Determine the [x, y] coordinate at the center of the cell enclosing the given text.  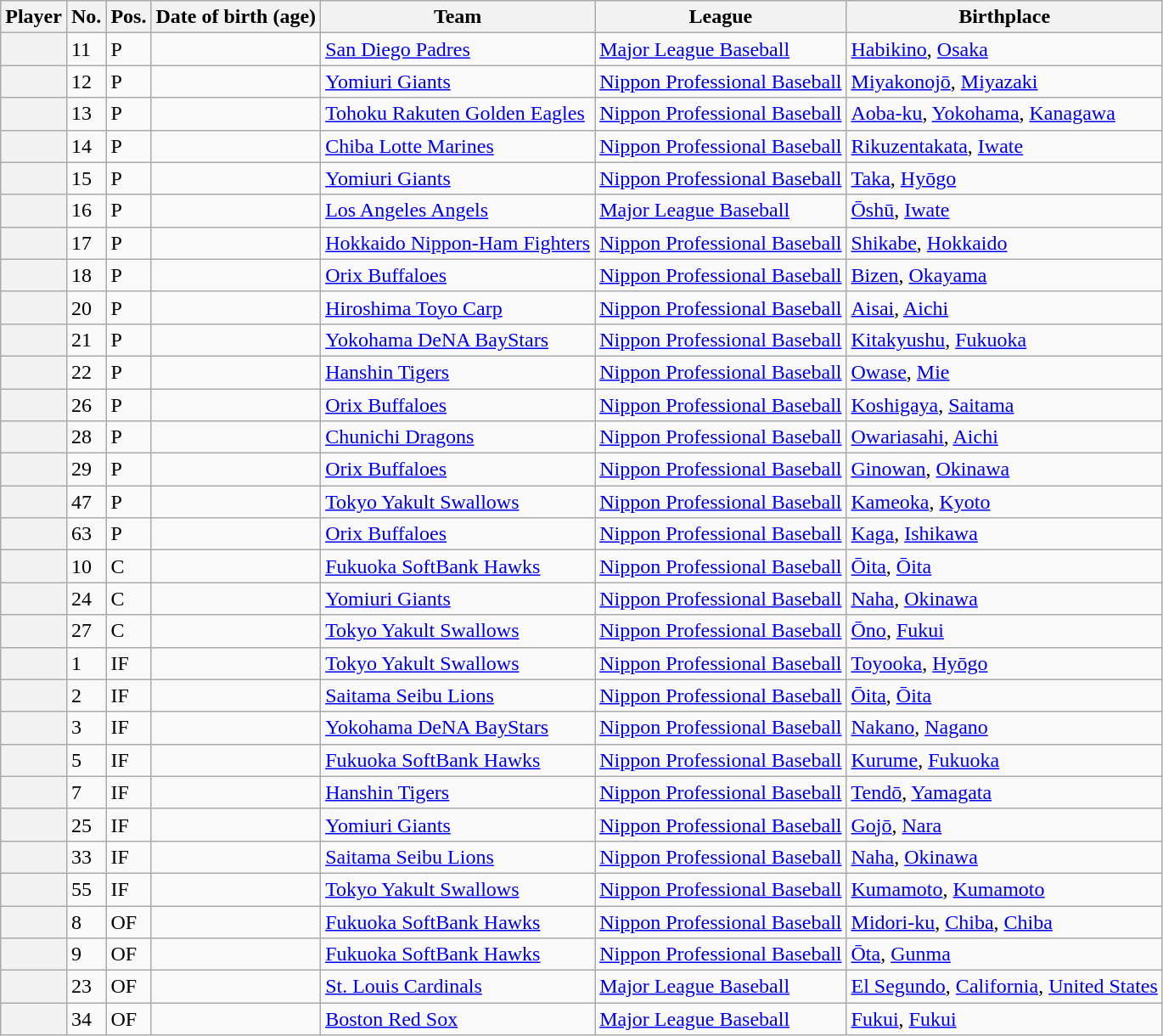
Ōno, Fukui [1004, 631]
Gojō, Nara [1004, 825]
Shikabe, Hokkaido [1004, 243]
47 [86, 502]
Koshigaya, Saitama [1004, 405]
25 [86, 825]
17 [86, 243]
23 [86, 987]
12 [86, 82]
Tohoku Rakuten Golden Eagles [458, 114]
26 [86, 405]
21 [86, 340]
No. [86, 17]
Pos. [129, 17]
Kumamoto, Kumamoto [1004, 889]
3 [86, 728]
Owase, Mie [1004, 372]
34 [86, 1019]
Aoba-ku, Yokohama, Kanagawa [1004, 114]
Ōta, Gunma [1004, 954]
Kameoka, Kyoto [1004, 502]
Fukui, Fukui [1004, 1019]
13 [86, 114]
18 [86, 275]
Habikino, Osaka [1004, 49]
Ginowan, Okinawa [1004, 470]
28 [86, 437]
Midori-ku, Chiba, Chiba [1004, 921]
1 [86, 663]
2 [86, 695]
10 [86, 566]
33 [86, 857]
7 [86, 792]
9 [86, 954]
Chunichi Dragons [458, 437]
Tendō, Yamagata [1004, 792]
San Diego Padres [458, 49]
8 [86, 921]
22 [86, 372]
Toyooka, Hyōgo [1004, 663]
League [721, 17]
Birthplace [1004, 17]
Kaga, Ishikawa [1004, 534]
15 [86, 178]
Team [458, 17]
Owariasahi, Aichi [1004, 437]
Kitakyushu, Fukuoka [1004, 340]
24 [86, 599]
Chiba Lotte Marines [458, 146]
Rikuzentakata, Iwate [1004, 146]
Taka, Hyōgo [1004, 178]
Hiroshima Toyo Carp [458, 307]
Player [34, 17]
Nakano, Nagano [1004, 728]
5 [86, 760]
Los Angeles Angels [458, 211]
27 [86, 631]
St. Louis Cardinals [458, 987]
Bizen, Okayama [1004, 275]
20 [86, 307]
Miyakonojō, Miyazaki [1004, 82]
Kurume, Fukuoka [1004, 760]
63 [86, 534]
55 [86, 889]
Boston Red Sox [458, 1019]
14 [86, 146]
Aisai, Aichi [1004, 307]
16 [86, 211]
Hokkaido Nippon-Ham Fighters [458, 243]
Ōshū, Iwate [1004, 211]
El Segundo, California, United States [1004, 987]
29 [86, 470]
Date of birth (age) [236, 17]
11 [86, 49]
